Detect which cell encompasses the target text, then output its [x, y] center coordinate. 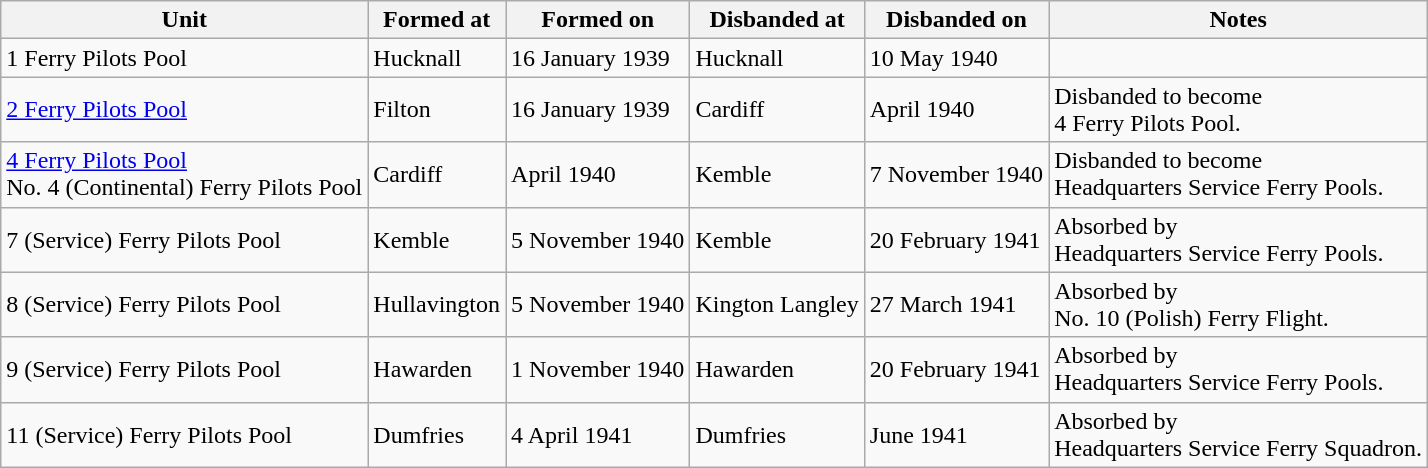
4 Ferry Pilots PoolNo. 4 (Continental) Ferry Pilots Pool [184, 174]
8 (Service) Ferry Pilots Pool [184, 304]
11 (Service) Ferry Pilots Pool [184, 434]
7 (Service) Ferry Pilots Pool [184, 240]
June 1941 [956, 434]
Unit [184, 20]
Filton [437, 110]
Absorbed byNo. 10 (Polish) Ferry Flight. [1238, 304]
Hullavington [437, 304]
Disbanded at [777, 20]
1 Ferry Pilots Pool [184, 58]
27 March 1941 [956, 304]
9 (Service) Ferry Pilots Pool [184, 370]
Kington Langley [777, 304]
10 May 1940 [956, 58]
7 November 1940 [956, 174]
Notes [1238, 20]
Disbanded to become4 Ferry Pilots Pool. [1238, 110]
4 April 1941 [598, 434]
Disbanded on [956, 20]
Disbanded to becomeHeadquarters Service Ferry Pools. [1238, 174]
1 November 1940 [598, 370]
Formed on [598, 20]
Absorbed byHeadquarters Service Ferry Squadron. [1238, 434]
2 Ferry Pilots Pool [184, 110]
Formed at [437, 20]
